From the cell containing the given text, extract its center point as (x, y) coordinate. 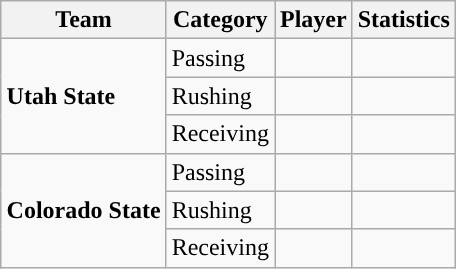
Utah State (84, 96)
Statistics (404, 20)
Player (313, 20)
Category (220, 20)
Colorado State (84, 210)
Team (84, 20)
